Return [x, y] of the center of cell containing provided text 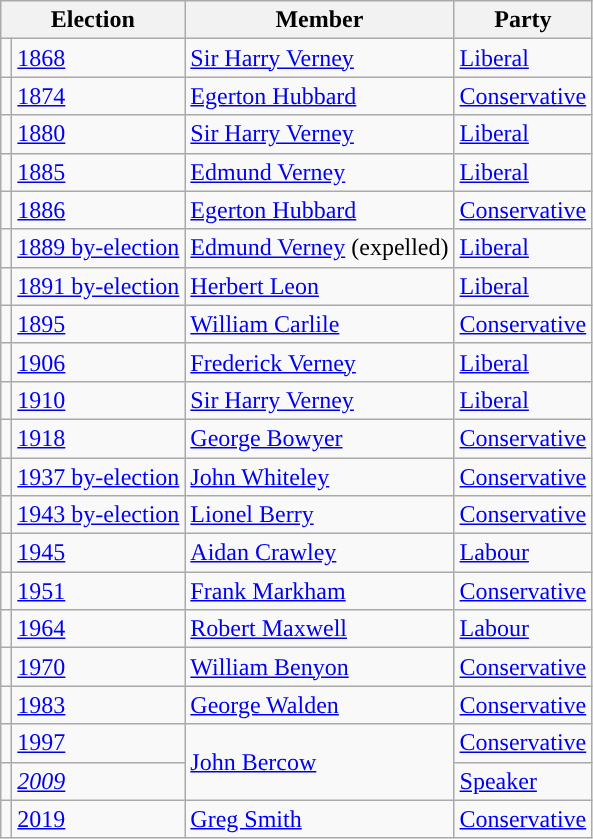
1964 [98, 629]
1891 by-election [98, 286]
Member [320, 20]
1918 [98, 438]
Election [93, 20]
George Walden [320, 705]
1885 [98, 172]
Edmund Verney [320, 172]
Frank Markham [320, 591]
William Carlile [320, 324]
2019 [98, 819]
1945 [98, 553]
Aidan Crawley [320, 553]
William Benyon [320, 667]
1997 [98, 743]
1886 [98, 210]
Robert Maxwell [320, 629]
Frederick Verney [320, 362]
1970 [98, 667]
Edmund Verney (expelled) [320, 248]
John Bercow [320, 762]
1868 [98, 58]
Greg Smith [320, 819]
1895 [98, 324]
1889 by-election [98, 248]
Speaker [523, 781]
Lionel Berry [320, 515]
1983 [98, 705]
1880 [98, 134]
Party [523, 20]
1943 by-election [98, 515]
George Bowyer [320, 438]
Herbert Leon [320, 286]
1874 [98, 96]
John Whiteley [320, 477]
2009 [98, 781]
1951 [98, 591]
1910 [98, 400]
1937 by-election [98, 477]
1906 [98, 362]
